Return (x, y) of the center of cell containing provided text 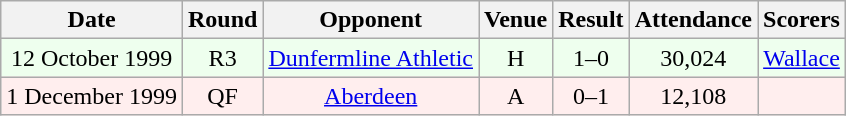
1 December 1999 (92, 96)
Dunfermline Athletic (371, 58)
A (516, 96)
1–0 (591, 58)
Date (92, 20)
Round (222, 20)
Venue (516, 20)
Result (591, 20)
12,108 (693, 96)
30,024 (693, 58)
Wallace (802, 58)
Scorers (802, 20)
QF (222, 96)
Aberdeen (371, 96)
R3 (222, 58)
Attendance (693, 20)
Opponent (371, 20)
12 October 1999 (92, 58)
H (516, 58)
0–1 (591, 96)
